Provide the (x, y) coordinate of the cell's center where the given text is located.  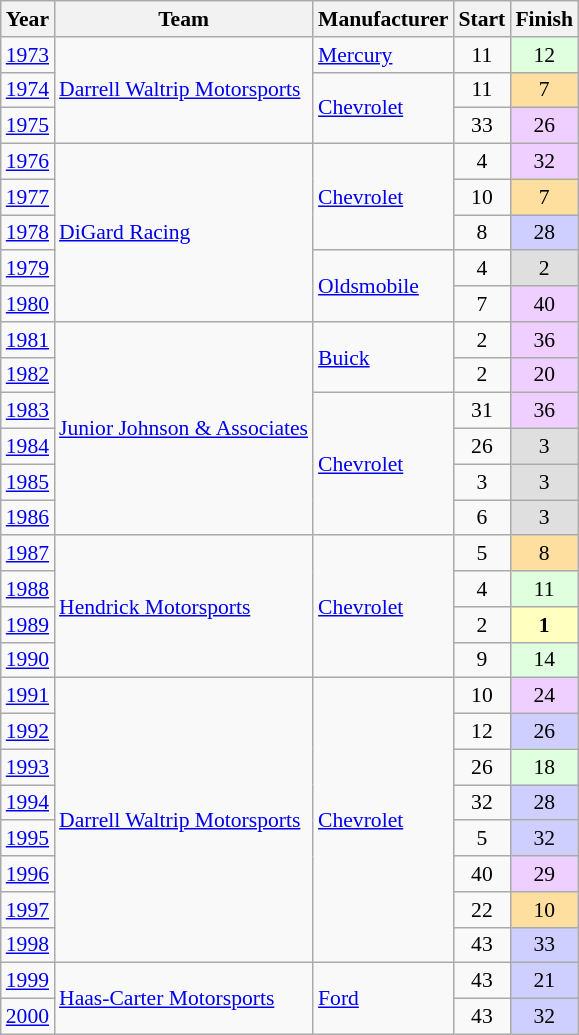
Year (28, 19)
Manufacturer (383, 19)
Haas-Carter Motorsports (184, 998)
1976 (28, 162)
1994 (28, 803)
1986 (28, 518)
Hendrick Motorsports (184, 607)
1980 (28, 304)
1983 (28, 411)
Oldsmobile (383, 286)
1988 (28, 589)
1999 (28, 981)
Junior Johnson & Associates (184, 429)
18 (544, 767)
Team (184, 19)
1975 (28, 126)
1982 (28, 375)
Finish (544, 19)
1996 (28, 874)
Buick (383, 358)
31 (482, 411)
1995 (28, 839)
1985 (28, 482)
6 (482, 518)
24 (544, 696)
1 (544, 625)
1990 (28, 660)
1992 (28, 732)
1984 (28, 447)
Start (482, 19)
20 (544, 375)
Ford (383, 998)
2000 (28, 1017)
Mercury (383, 55)
29 (544, 874)
1989 (28, 625)
1998 (28, 945)
1997 (28, 910)
1987 (28, 554)
1981 (28, 340)
22 (482, 910)
1979 (28, 269)
1993 (28, 767)
9 (482, 660)
1973 (28, 55)
14 (544, 660)
1978 (28, 233)
1991 (28, 696)
21 (544, 981)
1977 (28, 197)
1974 (28, 90)
DiGard Racing (184, 233)
